From the cell containing the given text, extract its center point as [x, y] coordinate. 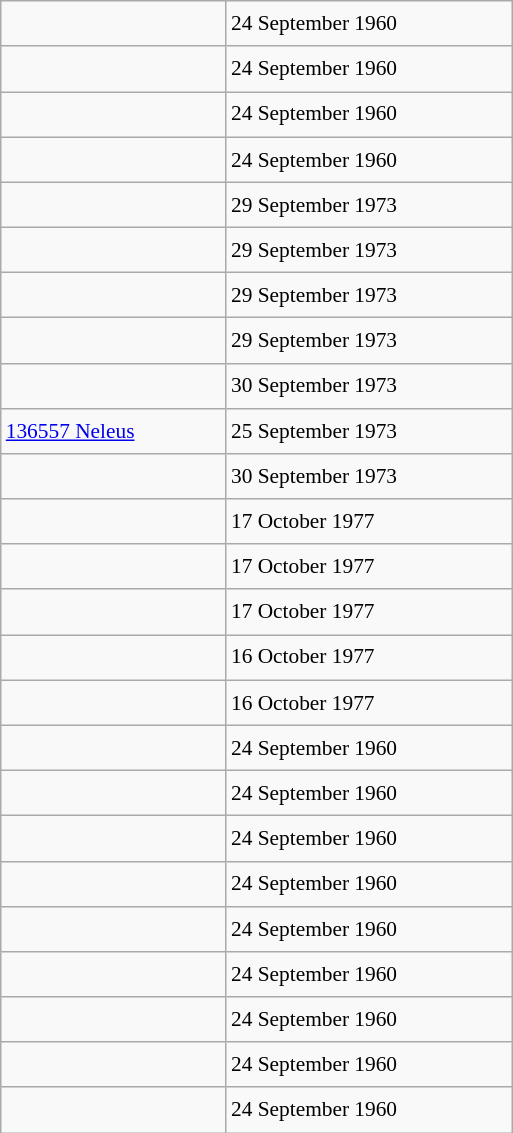
25 September 1973 [369, 430]
136557 Neleus [114, 430]
